Return the (x, y) coordinate for the center point of the cell that contains the specified text.  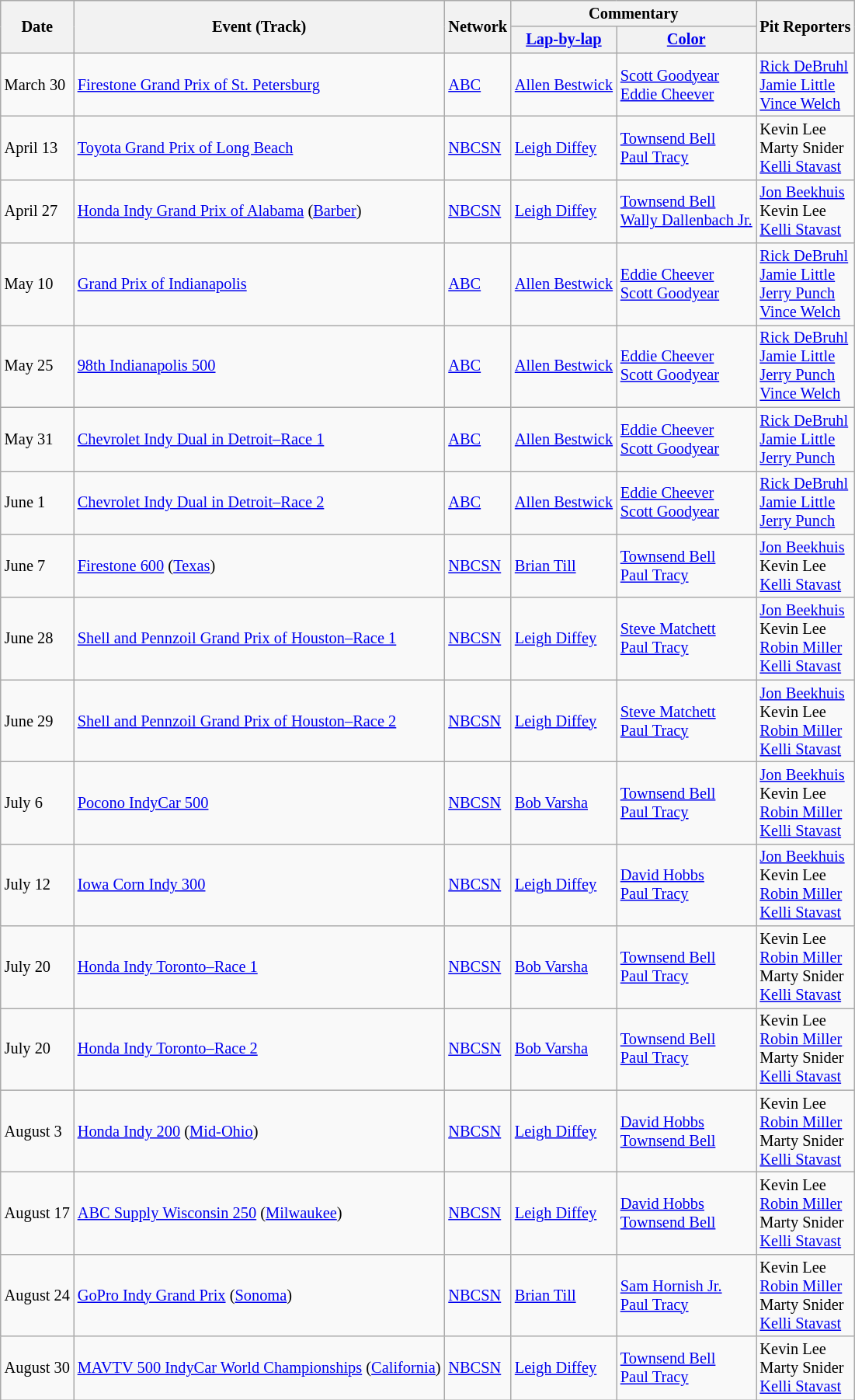
ABC Supply Wisconsin 250 (Milwaukee) (259, 1213)
Sam Hornish Jr.Paul Tracy (686, 1295)
Toyota Grand Prix of Long Beach (259, 148)
Lap-by-lap (564, 40)
Scott GoodyearEddie Cheever (686, 85)
April 27 (37, 211)
Honda Indy Toronto–Race 2 (259, 1049)
Date (37, 26)
GoPro Indy Grand Prix (Sonoma) (259, 1295)
May 31 (37, 439)
Color (686, 40)
98th Indianapolis 500 (259, 366)
May 25 (37, 366)
July 12 (37, 885)
Rick DeBruhlJamie LittleVince Welch (806, 85)
August 3 (37, 1131)
July 6 (37, 803)
Firestone Grand Prix of St. Petersburg (259, 85)
Shell and Pennzoil Grand Prix of Houston–Race 1 (259, 639)
Event (Track) (259, 26)
April 13 (37, 148)
Shell and Pennzoil Grand Prix of Houston–Race 2 (259, 721)
Iowa Corn Indy 300 (259, 885)
Chevrolet Indy Dual in Detroit–Race 2 (259, 503)
August 24 (37, 1295)
Honda Indy 200 (Mid-Ohio) (259, 1131)
August 30 (37, 1368)
March 30 (37, 85)
Pocono IndyCar 500 (259, 803)
May 10 (37, 284)
Honda Indy Toronto–Race 1 (259, 967)
Townsend BellWally Dallenbach Jr. (686, 211)
August 17 (37, 1213)
Commentary (634, 13)
David HobbsPaul Tracy (686, 885)
June 1 (37, 503)
Firestone 600 (Texas) (259, 566)
June 28 (37, 639)
Honda Indy Grand Prix of Alabama (Barber) (259, 211)
Grand Prix of Indianapolis (259, 284)
Pit Reporters (806, 26)
June 29 (37, 721)
June 7 (37, 566)
Chevrolet Indy Dual in Detroit–Race 1 (259, 439)
MAVTV 500 IndyCar World Championships (California) (259, 1368)
Network (478, 26)
